Provide the (X, Y) coordinate of the cell's center where the given text is located.  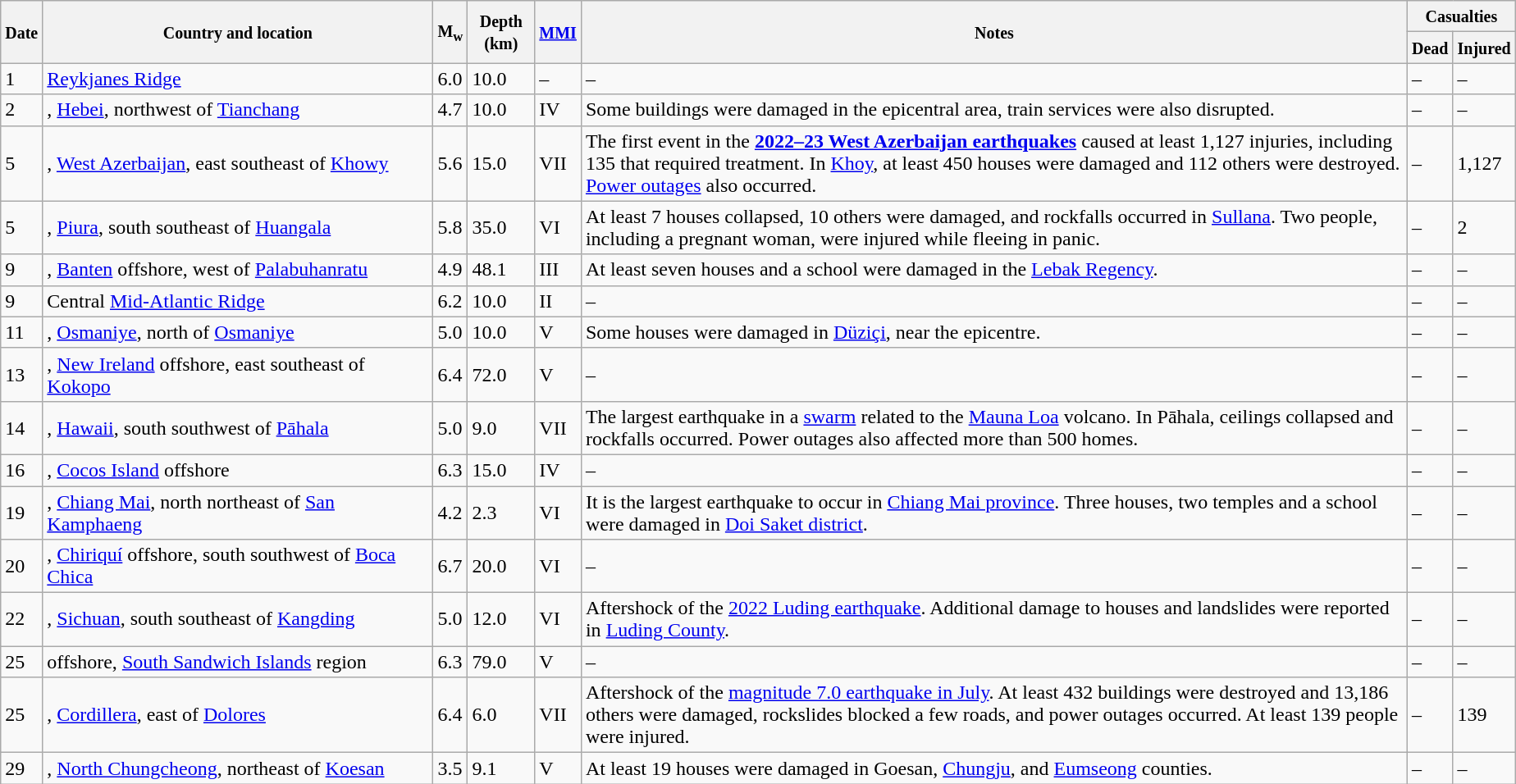
, Sichuan, south southeast of Kangding (238, 620)
, Cordillera, east of Dolores (238, 715)
9.1 (501, 768)
6.7 (450, 566)
, Piura, south southeast of Huangala (238, 228)
13 (21, 374)
22 (21, 620)
Some houses were damaged in Düziçi, near the epicentre. (994, 332)
At least seven houses and a school were damaged in the Lebak Regency. (994, 270)
MMI (558, 32)
Notes (994, 32)
29 (21, 768)
20 (21, 566)
At least 19 houses were damaged in Goesan, Chungju, and Eumseong counties. (994, 768)
19 (21, 512)
Mw (450, 32)
, North Chungcheong, northeast of Koesan (238, 768)
, West Azerbaijan, east southeast of Khowy (238, 163)
4.2 (450, 512)
Some buildings were damaged in the epicentral area, train services were also disrupted. (994, 110)
Depth (km) (501, 32)
, Osmaniye, north of Osmaniye (238, 332)
, Hawaii, south southwest of Pāhala (238, 428)
Central Mid-Atlantic Ridge (238, 301)
, Chiriquí offshore, south southwest of Boca Chica (238, 566)
35.0 (501, 228)
3.5 (450, 768)
20.0 (501, 566)
1 (21, 79)
16 (21, 470)
Date (21, 32)
Country and location (238, 32)
, Hebei, northwest of Tianchang (238, 110)
2.3 (501, 512)
It is the largest earthquake to occur in Chiang Mai province. Three houses, two temples and a school were damaged in Doi Saket district. (994, 512)
Dead (1430, 48)
5.8 (450, 228)
4.7 (450, 110)
5.6 (450, 163)
II (558, 301)
11 (21, 332)
72.0 (501, 374)
offshore, South Sandwich Islands region (238, 662)
48.1 (501, 270)
9.0 (501, 428)
Casualties (1461, 16)
139 (1484, 715)
, Cocos Island offshore (238, 470)
, New Ireland offshore, east southeast of Kokopo (238, 374)
79.0 (501, 662)
4.9 (450, 270)
Injured (1484, 48)
Aftershock of the 2022 Luding earthquake. Additional damage to houses and landslides were reported in Luding County. (994, 620)
12.0 (501, 620)
, Banten offshore, west of Palabuhanratu (238, 270)
Reykjanes Ridge (238, 79)
III (558, 270)
, Chiang Mai, north northeast of San Kamphaeng (238, 512)
6.2 (450, 301)
14 (21, 428)
1,127 (1484, 163)
